Scan for the cell matching the given text and deliver its (X, Y) coordinate at center. 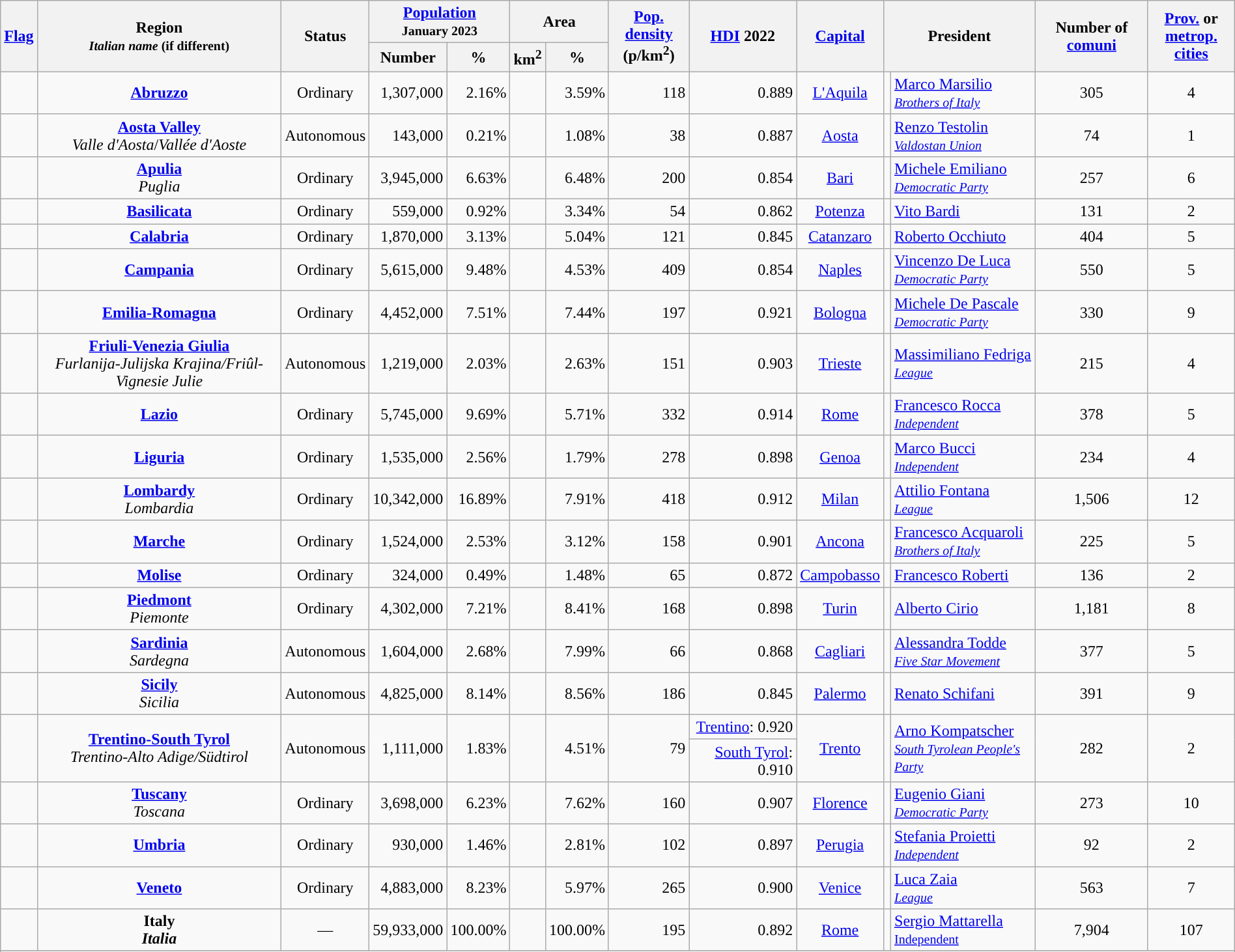
234 (1092, 457)
PopulationJanuary 2023 (440, 22)
1.79% (577, 457)
79 (649, 748)
2.03% (478, 363)
Vito Bardi (963, 212)
Basilicata (159, 212)
195 (649, 930)
6 (1191, 177)
2.56% (478, 457)
5.71% (577, 414)
197 (649, 313)
Vincenzo De LucaDemocratic Party (963, 270)
0.862 (743, 212)
Michele De PascaleDemocratic Party (963, 313)
Emilia-Romagna (159, 313)
Perugia (840, 845)
Trentino-South TyrolTrentino-Alto Adige/Südtirol (159, 748)
0.907 (743, 802)
118 (649, 92)
121 (649, 236)
ApuliaPuglia (159, 177)
Pop. density(p/km2) (649, 36)
151 (649, 363)
Abruzzo (159, 92)
391 (1092, 693)
6.48% (577, 177)
Renzo TestolinValdostan Union (963, 135)
4,825,000 (408, 693)
HDI 2022 (743, 36)
273 (1092, 802)
1,181 (1092, 608)
Milan (840, 499)
54 (649, 212)
8.56% (577, 693)
Luca ZaiaLeague (963, 888)
160 (649, 802)
0.903 (743, 363)
PiedmontPiemonte (159, 608)
Trentino: 0.920 (743, 727)
Calabria (159, 236)
Number of comuni (1092, 36)
Lazio (159, 414)
7 (1191, 888)
5,615,000 (408, 270)
131 (1092, 212)
Sergio MattarellaIndependent (963, 930)
Catanzaro (840, 236)
Francesco Roberti (963, 575)
Attilio FontanaLeague (963, 499)
332 (649, 414)
Campobasso (840, 575)
563 (1092, 888)
Prov. ormetrop. cities (1191, 36)
3.34% (577, 212)
107 (1191, 930)
404 (1092, 236)
Aosta ValleyValle d'Aosta/Vallée d'Aoste (159, 135)
7.44% (577, 313)
282 (1092, 748)
Marche (159, 542)
3.59% (577, 92)
Capital (840, 36)
2.16% (478, 92)
Francesco AcquaroliBrothers of Italy (963, 542)
Ancona (840, 542)
4,883,000 (408, 888)
5.97% (577, 888)
Area (559, 22)
Francesco RoccaIndependent (963, 414)
186 (649, 693)
Alberto Cirio (963, 608)
LombardyLombardia (159, 499)
Liguria (159, 457)
5.04% (577, 236)
Status (326, 36)
Alessandra ToddeFive Star Movement (963, 651)
0.887 (743, 135)
1.48% (577, 575)
4,452,000 (408, 313)
7.62% (577, 802)
559,000 (408, 212)
Potenza (840, 212)
1,524,000 (408, 542)
Marco BucciIndependent (963, 457)
8.23% (478, 888)
12 (1191, 499)
0.901 (743, 542)
Umbria (159, 845)
Eugenio GianiDemocratic Party (963, 802)
Venice (840, 888)
0.921 (743, 313)
418 (649, 499)
RegionItalian name (if different) (159, 36)
225 (1092, 542)
0.92% (478, 212)
8.14% (478, 693)
Flag (19, 36)
1.83% (478, 748)
Stefania ProiettiIndependent (963, 845)
ItalyItalia (159, 930)
1,506 (1092, 499)
550 (1092, 270)
Bari (840, 177)
143,000 (408, 135)
930,000 (408, 845)
1,307,000 (408, 92)
330 (1092, 313)
Arno KompatscherSouth Tyrolean People's Party (963, 748)
4,302,000 (408, 608)
200 (649, 177)
0.897 (743, 845)
1,535,000 (408, 457)
1.46% (478, 845)
2.63% (577, 363)
Trieste (840, 363)
3.13% (478, 236)
km2 (528, 57)
7.21% (478, 608)
2.53% (478, 542)
Trento (840, 748)
3.12% (577, 542)
Florence (840, 802)
3,698,000 (408, 802)
7.91% (577, 499)
16.89% (478, 499)
0.21% (478, 135)
1,219,000 (408, 363)
Genoa (840, 457)
TuscanyToscana (159, 802)
38 (649, 135)
65 (649, 575)
8.41% (577, 608)
Cagliari (840, 651)
President (959, 36)
1,111,000 (408, 748)
9.48% (478, 270)
L'Aquila (840, 92)
158 (649, 542)
Aosta (840, 135)
Bologna (840, 313)
74 (1092, 135)
136 (1092, 575)
SardiniaSardegna (159, 651)
257 (1092, 177)
0.868 (743, 651)
377 (1092, 651)
Veneto (159, 888)
5,745,000 (408, 414)
168 (649, 608)
10,342,000 (408, 499)
7.51% (478, 313)
1.08% (577, 135)
South Tyrol: 0.910 (743, 761)
2.81% (577, 845)
0.892 (743, 930)
2.68% (478, 651)
4.53% (577, 270)
102 (649, 845)
92 (1092, 845)
0.900 (743, 888)
Renato Schifani (963, 693)
1,604,000 (408, 651)
409 (649, 270)
Roberto Occhiuto (963, 236)
3,945,000 (408, 177)
1,870,000 (408, 236)
0.49% (478, 575)
Palermo (840, 693)
10 (1191, 802)
Michele EmilianoDemocratic Party (963, 177)
8 (1191, 608)
Naples (840, 270)
7,904 (1092, 930)
— (326, 930)
0.889 (743, 92)
Molise (159, 575)
Massimiliano FedrigaLeague (963, 363)
215 (1092, 363)
7.99% (577, 651)
324,000 (408, 575)
378 (1092, 414)
66 (649, 651)
305 (1092, 92)
6.23% (478, 802)
Campania (159, 270)
59,933,000 (408, 930)
9.69% (478, 414)
Turin (840, 608)
0.872 (743, 575)
6.63% (478, 177)
Marco MarsilioBrothers of Italy (963, 92)
Friuli-Venezia GiuliaFurlanija-Julijska Krajina/Friûl-Vignesie Julie (159, 363)
265 (649, 888)
SicilySicilia (159, 693)
4.51% (577, 748)
1 (1191, 135)
Number (408, 57)
278 (649, 457)
0.912 (743, 499)
0.914 (743, 414)
